Identify which cell holds the provided text, then report its [X, Y] central coordinate. 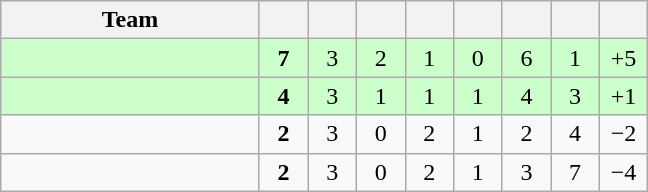
6 [526, 58]
−4 [624, 172]
+5 [624, 58]
+1 [624, 96]
−2 [624, 134]
Team [130, 20]
